Provide the [x, y] coordinate of the cell's center where the given text is located.  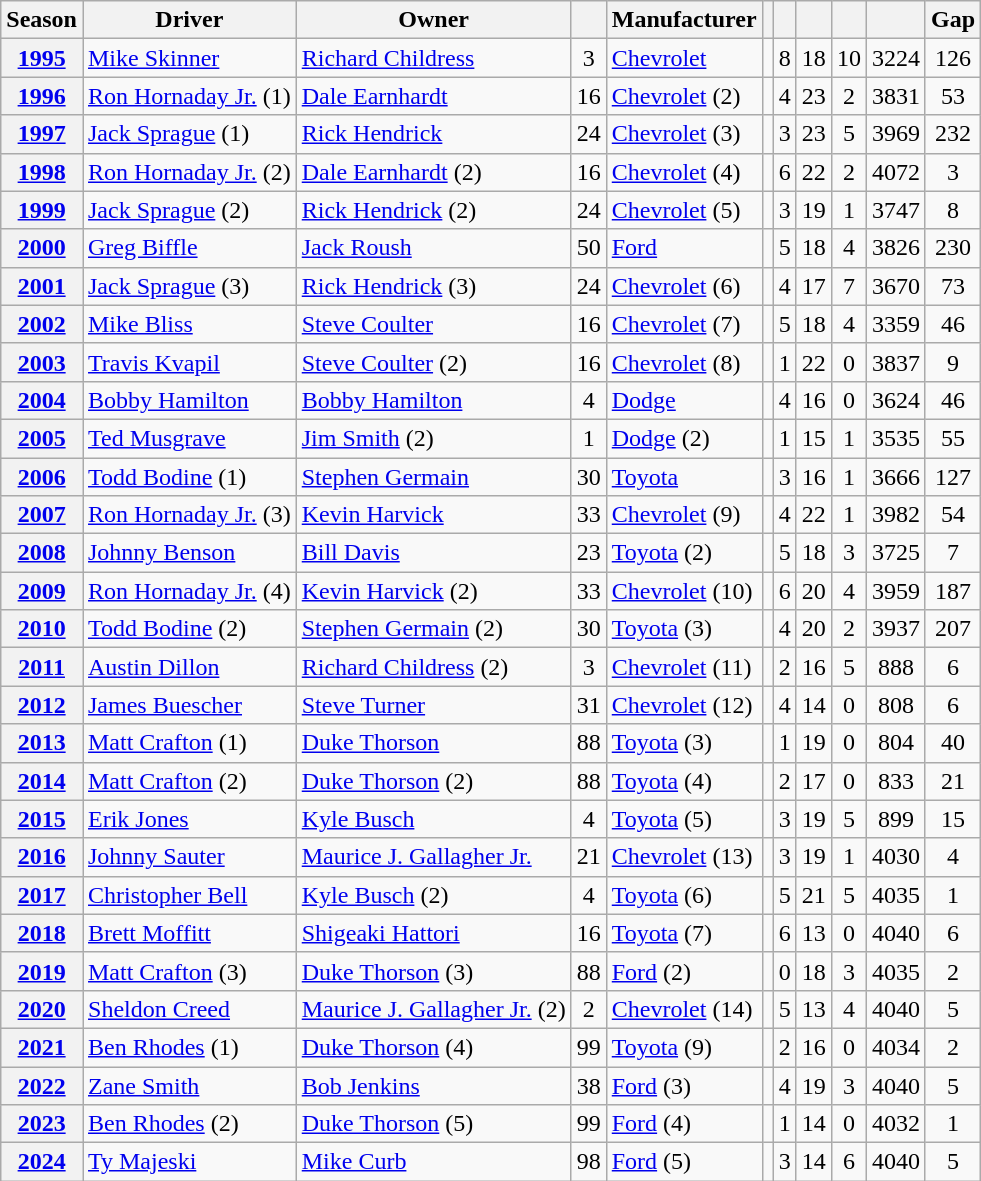
Ted Musgrave [189, 438]
Jack Sprague (3) [189, 286]
Erik Jones [189, 819]
2023 [42, 1124]
1997 [42, 134]
207 [952, 629]
2005 [42, 438]
Christopher Bell [189, 895]
126 [952, 58]
Ford [684, 248]
3937 [896, 629]
Greg Biffle [189, 248]
Dale Earnhardt [434, 96]
50 [588, 248]
98 [588, 1162]
4032 [896, 1124]
Brett Moffitt [189, 933]
Ron Hornaday Jr. (3) [189, 515]
Chevrolet [684, 58]
Steve Turner [434, 705]
2004 [42, 400]
40 [952, 743]
9 [952, 362]
3666 [896, 477]
4072 [896, 172]
Toyota (6) [684, 895]
Steve Coulter (2) [434, 362]
Chevrolet (6) [684, 286]
James Buescher [189, 705]
Stephen Germain [434, 477]
Austin Dillon [189, 667]
2016 [42, 857]
Gap [952, 20]
Kyle Busch [434, 819]
54 [952, 515]
2001 [42, 286]
Duke Thorson [434, 743]
Duke Thorson (4) [434, 1047]
10 [848, 58]
Ford (5) [684, 1162]
3359 [896, 324]
3624 [896, 400]
Johnny Benson [189, 553]
Dodge (2) [684, 438]
804 [896, 743]
Ben Rhodes (2) [189, 1124]
3725 [896, 553]
2022 [42, 1085]
Rick Hendrick (3) [434, 286]
Chevrolet (9) [684, 515]
2013 [42, 743]
Manufacturer [684, 20]
3747 [896, 210]
Owner [434, 20]
3837 [896, 362]
Bob Jenkins [434, 1085]
Ron Hornaday Jr. (4) [189, 591]
Bill Davis [434, 553]
Duke Thorson (2) [434, 781]
Ford (4) [684, 1124]
2014 [42, 781]
2012 [42, 705]
3670 [896, 286]
Mike Curb [434, 1162]
2009 [42, 591]
2008 [42, 553]
Chevrolet (12) [684, 705]
Toyota (2) [684, 553]
Kevin Harvick (2) [434, 591]
Toyota [684, 477]
4030 [896, 857]
38 [588, 1085]
Toyota (7) [684, 933]
55 [952, 438]
2006 [42, 477]
Matt Crafton (1) [189, 743]
Matt Crafton (3) [189, 971]
2002 [42, 324]
232 [952, 134]
Ty Majeski [189, 1162]
899 [896, 819]
3982 [896, 515]
Chevrolet (13) [684, 857]
Duke Thorson (3) [434, 971]
Sheldon Creed [189, 1009]
2021 [42, 1047]
Todd Bodine (2) [189, 629]
Duke Thorson (5) [434, 1124]
Rick Hendrick [434, 134]
230 [952, 248]
Stephen Germain (2) [434, 629]
3969 [896, 134]
Ford (3) [684, 1085]
Chevrolet (3) [684, 134]
2020 [42, 1009]
2003 [42, 362]
4034 [896, 1047]
Jack Sprague (1) [189, 134]
Jack Sprague (2) [189, 210]
Kevin Harvick [434, 515]
Mike Bliss [189, 324]
Toyota (4) [684, 781]
Todd Bodine (1) [189, 477]
1998 [42, 172]
3224 [896, 58]
Travis Kvapil [189, 362]
Chevrolet (14) [684, 1009]
Jim Smith (2) [434, 438]
53 [952, 96]
3959 [896, 591]
Mike Skinner [189, 58]
2024 [42, 1162]
3831 [896, 96]
1999 [42, 210]
888 [896, 667]
2015 [42, 819]
Johnny Sauter [189, 857]
2007 [42, 515]
Chevrolet (5) [684, 210]
Dale Earnhardt (2) [434, 172]
2010 [42, 629]
Driver [189, 20]
833 [896, 781]
2011 [42, 667]
Toyota (5) [684, 819]
Zane Smith [189, 1085]
Matt Crafton (2) [189, 781]
Chevrolet (8) [684, 362]
2017 [42, 895]
Kyle Busch (2) [434, 895]
1995 [42, 58]
Maurice J. Gallagher Jr. (2) [434, 1009]
Ron Hornaday Jr. (1) [189, 96]
Chevrolet (2) [684, 96]
Chevrolet (4) [684, 172]
Toyota (9) [684, 1047]
Dodge [684, 400]
808 [896, 705]
Richard Childress [434, 58]
3826 [896, 248]
2019 [42, 971]
3535 [896, 438]
Ron Hornaday Jr. (2) [189, 172]
Steve Coulter [434, 324]
Shigeaki Hattori [434, 933]
Ben Rhodes (1) [189, 1047]
187 [952, 591]
Season [42, 20]
Ford (2) [684, 971]
2000 [42, 248]
Maurice J. Gallagher Jr. [434, 857]
127 [952, 477]
Chevrolet (11) [684, 667]
Rick Hendrick (2) [434, 210]
Jack Roush [434, 248]
Chevrolet (7) [684, 324]
31 [588, 705]
73 [952, 286]
1996 [42, 96]
2018 [42, 933]
Richard Childress (2) [434, 667]
Chevrolet (10) [684, 591]
